From the cell containing the given text, extract its center point as [x, y] coordinate. 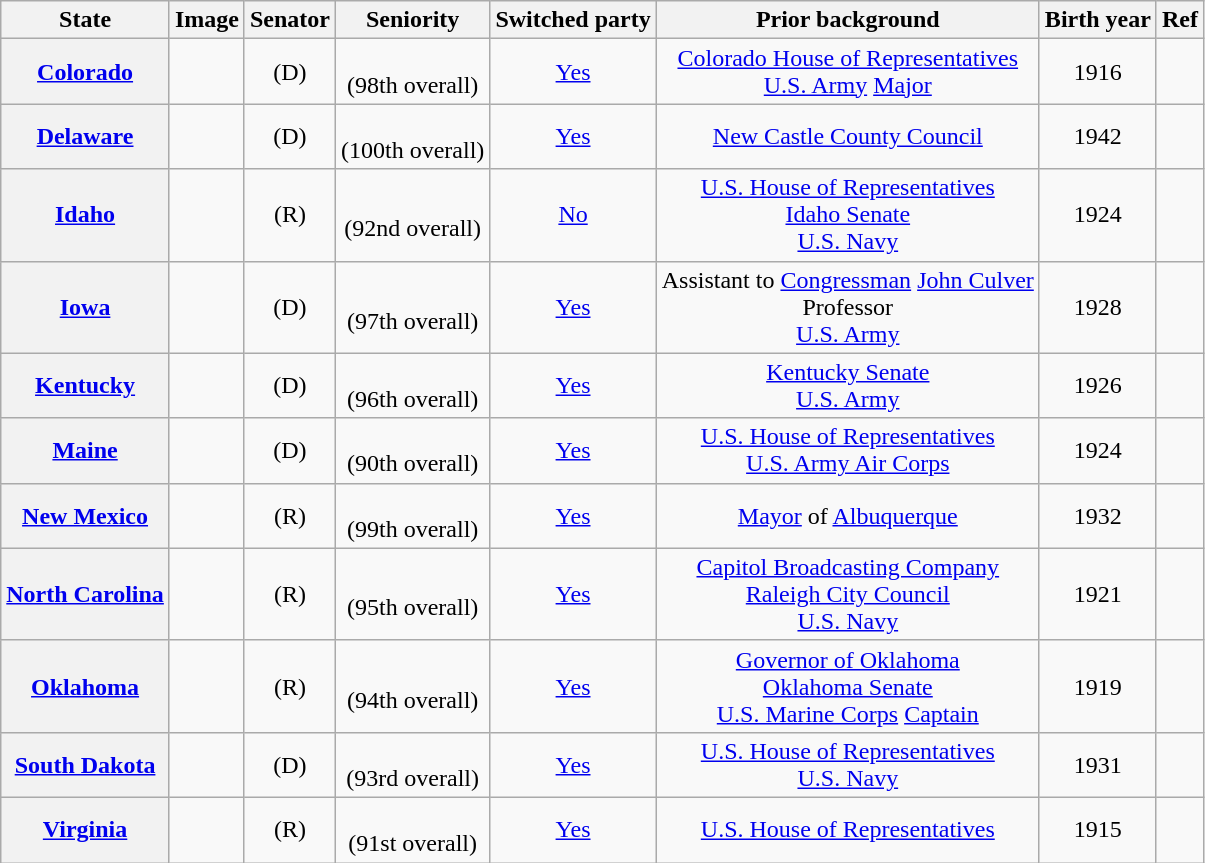
Prior background [848, 20]
Assistant to Congressman John CulverProfessorU.S. Army [848, 307]
(93rd overall) [412, 764]
Governor of OklahomaOklahoma SenateU.S. Marine Corps Captain [848, 686]
Idaho [86, 215]
Kentucky [86, 386]
1942 [1098, 136]
(100th overall) [412, 136]
(96th overall) [412, 386]
Maine [86, 450]
(95th overall) [412, 594]
North Carolina [86, 594]
New Castle County Council [848, 136]
(91st overall) [412, 830]
No [573, 215]
U.S. House of RepresentativesU.S. Navy [848, 764]
1932 [1098, 516]
1916 [1098, 72]
Birth year [1098, 20]
(98th overall) [412, 72]
Oklahoma [86, 686]
(97th overall) [412, 307]
State [86, 20]
1919 [1098, 686]
Virginia [86, 830]
Switched party [573, 20]
Kentucky SenateU.S. Army [848, 386]
Iowa [86, 307]
1921 [1098, 594]
Seniority [412, 20]
1915 [1098, 830]
U.S. House of RepresentativesU.S. Army Air Corps [848, 450]
Ref [1180, 20]
U.S. House of Representatives [848, 830]
Delaware [86, 136]
(99th overall) [412, 516]
(90th overall) [412, 450]
Capitol Broadcasting CompanyRaleigh City CouncilU.S. Navy [848, 594]
Colorado House of RepresentativesU.S. Army Major [848, 72]
U.S. House of RepresentativesIdaho SenateU.S. Navy [848, 215]
(94th overall) [412, 686]
1926 [1098, 386]
1928 [1098, 307]
South Dakota [86, 764]
New Mexico [86, 516]
Colorado [86, 72]
Image [206, 20]
Mayor of Albuquerque [848, 516]
(92nd overall) [412, 215]
1931 [1098, 764]
Senator [290, 20]
